Scan for the cell matching the given text and deliver its (X, Y) coordinate at center. 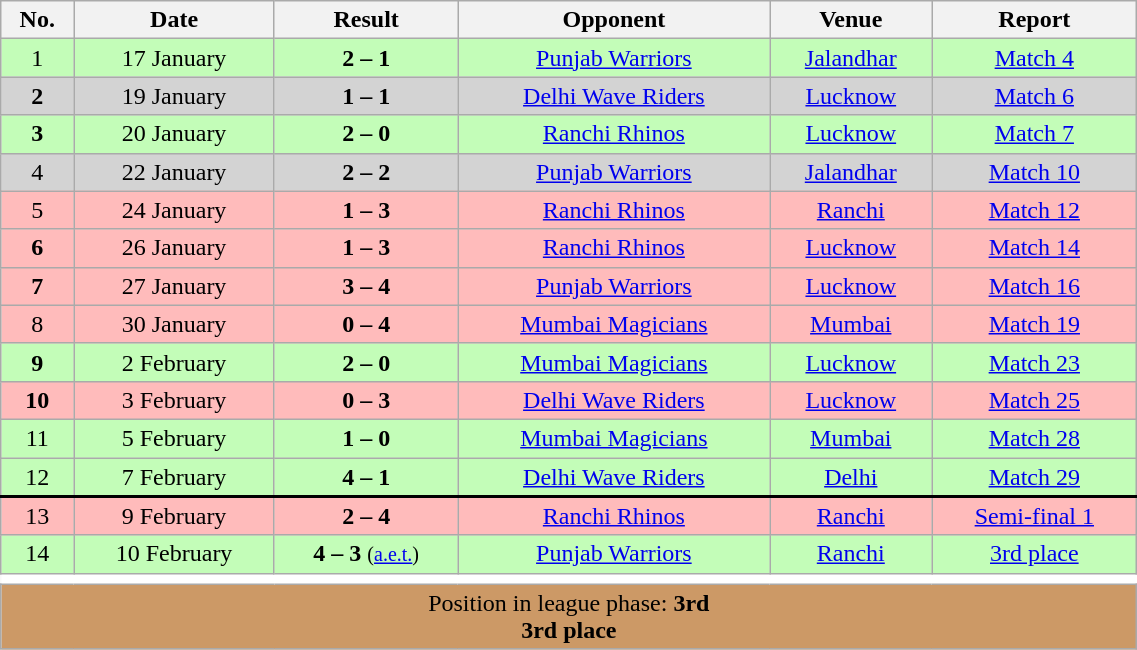
0 – 3 (366, 400)
5 February (174, 438)
3 February (174, 400)
4 – 3 (a.e.t.) (366, 554)
24 January (174, 210)
9 (38, 362)
4 – 1 (366, 478)
0 – 4 (366, 324)
13 (38, 516)
2 (38, 96)
4 (38, 172)
3rd place (1034, 554)
1 (38, 58)
Match 6 (1034, 96)
Result (366, 20)
Match 10 (1034, 172)
12 (38, 478)
10 February (174, 554)
11 (38, 438)
2 – 4 (366, 516)
Match 7 (1034, 134)
Match 16 (1034, 286)
2 – 2 (366, 172)
6 (38, 248)
Delhi (851, 478)
Match 25 (1034, 400)
Match 19 (1034, 324)
Date (174, 20)
Opponent (614, 20)
Report (1034, 20)
2 – 1 (366, 58)
Match 12 (1034, 210)
20 January (174, 134)
3 – 4 (366, 286)
1 – 0 (366, 438)
1 – 1 (366, 96)
Semi-final 1 (1034, 516)
26 January (174, 248)
14 (38, 554)
30 January (174, 324)
7 (38, 286)
27 January (174, 286)
Match 29 (1034, 478)
Match 4 (1034, 58)
2 February (174, 362)
8 (38, 324)
No. (38, 20)
Match 23 (1034, 362)
5 (38, 210)
Venue (851, 20)
Match 28 (1034, 438)
3 (38, 134)
19 January (174, 96)
22 January (174, 172)
17 January (174, 58)
10 (38, 400)
Position in league phase: 3rd3rd place (569, 616)
Match 14 (1034, 248)
9 February (174, 516)
7 February (174, 478)
